Identify which cell holds the provided text, then report its (x, y) central coordinate. 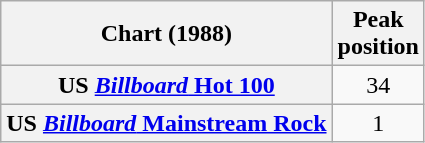
34 (378, 85)
US Billboard Mainstream Rock (166, 123)
Chart (1988) (166, 34)
Peakposition (378, 34)
US Billboard Hot 100 (166, 85)
1 (378, 123)
